Locate the cell with the specified text and output its [x, y] center coordinate. 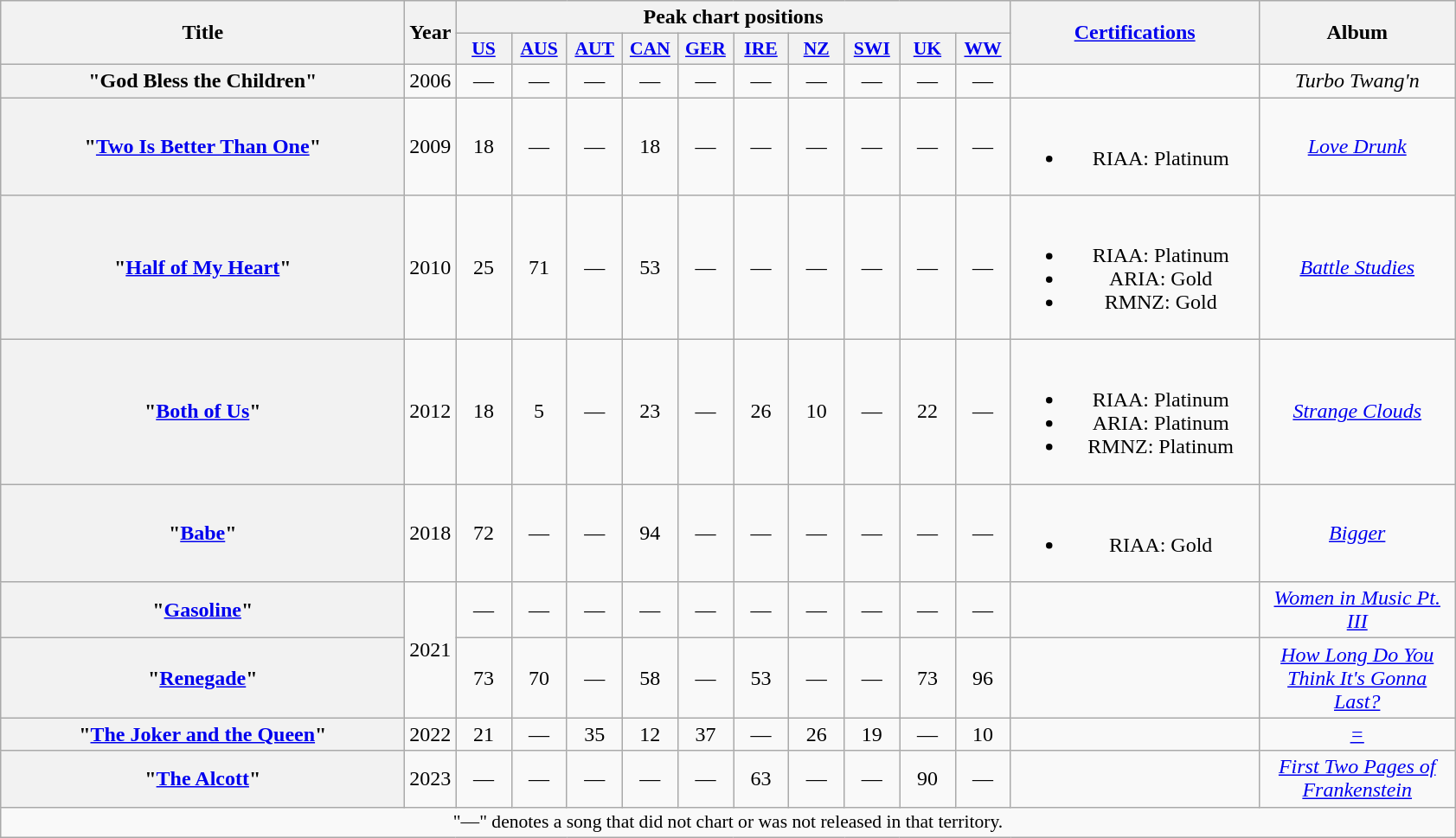
2006 [431, 80]
"—" denotes a song that did not chart or was not released in that territory. [728, 822]
Battle Studies [1357, 268]
2012 [431, 412]
RIAA: PlatinumARIA: GoldRMNZ: Gold [1135, 268]
94 [650, 533]
23 [650, 412]
Certifications [1135, 33]
2022 [431, 734]
Women in Music Pt. III [1357, 611]
Strange Clouds [1357, 412]
"God Bless the Children" [202, 80]
25 [484, 268]
UK [927, 49]
"The Alcott" [202, 778]
2021 [431, 650]
96 [983, 678]
Turbo Twang'n [1357, 80]
"Renegade" [202, 678]
US [484, 49]
IRE [761, 49]
Title [202, 33]
71 [539, 268]
5 [539, 412]
Love Drunk [1357, 145]
2010 [431, 268]
NZ [817, 49]
12 [650, 734]
RIAA: Platinum [1135, 145]
"Two Is Better Than One" [202, 145]
72 [484, 533]
2018 [431, 533]
RIAA: Gold [1135, 533]
22 [927, 412]
"Gasoline" [202, 611]
90 [927, 778]
How Long Do You Think It's Gonna Last? [1357, 678]
"Both of Us" [202, 412]
= [1357, 734]
CAN [650, 49]
"Half of My Heart" [202, 268]
2009 [431, 145]
37 [705, 734]
Album [1357, 33]
70 [539, 678]
58 [650, 678]
Year [431, 33]
GER [705, 49]
"The Joker and the Queen" [202, 734]
RIAA: PlatinumARIA: PlatinumRMNZ: Platinum [1135, 412]
2023 [431, 778]
SWI [872, 49]
AUS [539, 49]
Bigger [1357, 533]
Peak chart positions [734, 17]
AUT [594, 49]
21 [484, 734]
WW [983, 49]
19 [872, 734]
First Two Pages of Frankenstein [1357, 778]
"Babe" [202, 533]
35 [594, 734]
63 [761, 778]
